Determine the [X, Y] coordinate at the center of the cell enclosing the given text.  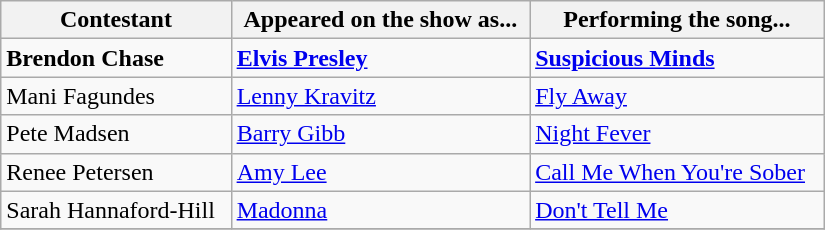
Suspicious Minds [678, 58]
Brendon Chase [116, 58]
Renee Petersen [116, 172]
Amy Lee [380, 172]
Elvis Presley [380, 58]
Lenny Kravitz [380, 96]
Barry Gibb [380, 134]
Call Me When You're Sober [678, 172]
Night Fever [678, 134]
Fly Away [678, 96]
Don't Tell Me [678, 210]
Appeared on the show as... [380, 20]
Mani Fagundes [116, 96]
Contestant [116, 20]
Sarah Hannaford-Hill [116, 210]
Pete Madsen [116, 134]
Madonna [380, 210]
Performing the song... [678, 20]
